Extract the (x, y) coordinate from the center of the cell holding the provided text.  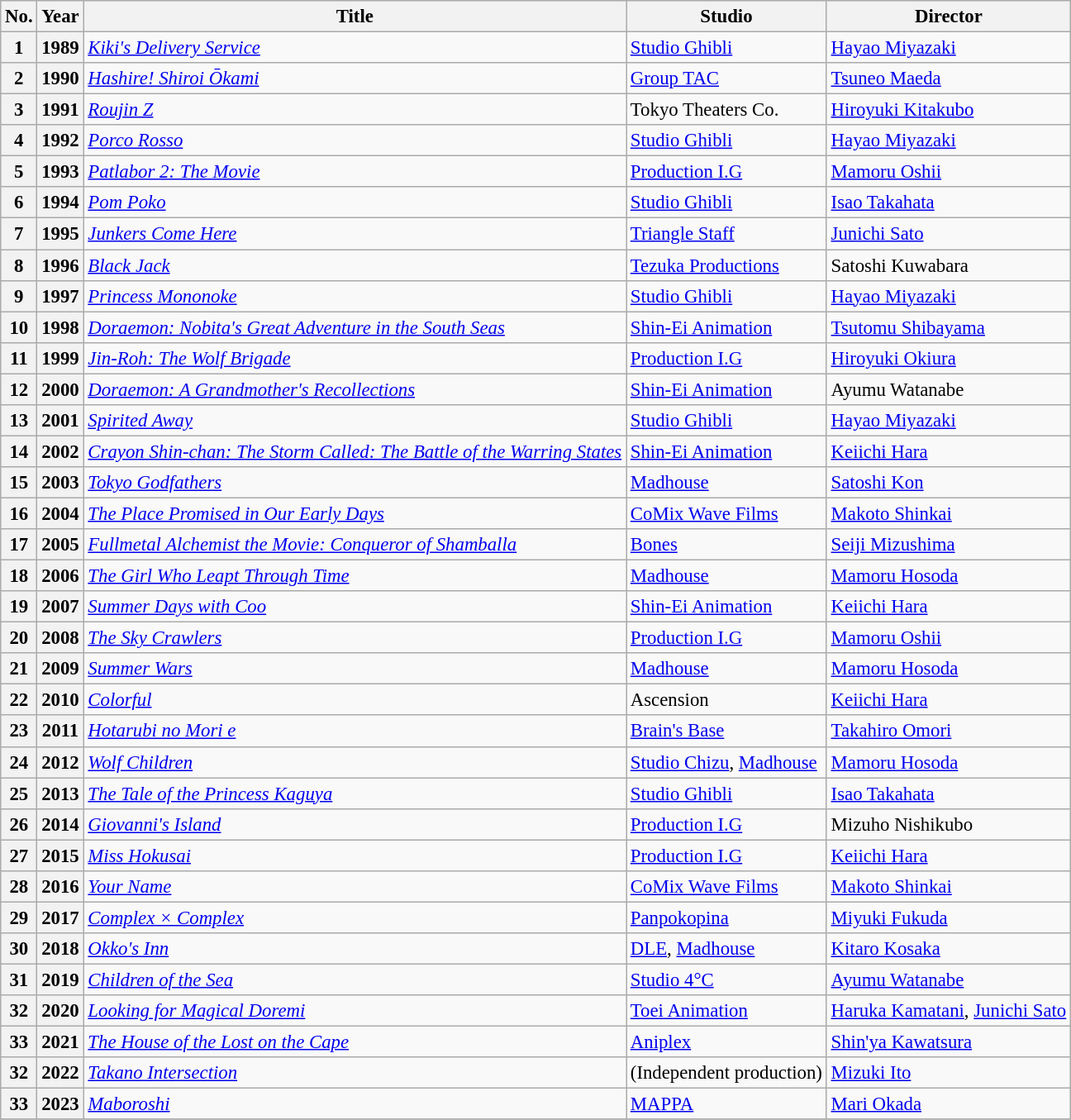
6 (19, 203)
10 (19, 327)
Doraemon: A Grandmother's Recollections (355, 389)
29 (19, 917)
30 (19, 949)
The Sky Crawlers (355, 638)
Tsutomu Shibayama (949, 327)
Brain's Base (727, 732)
1991 (60, 110)
19 (19, 607)
13 (19, 421)
2002 (60, 451)
Pom Poko (355, 203)
Crayon Shin-chan: The Storm Called: The Battle of the Warring States (355, 451)
Okko's Inn (355, 949)
16 (19, 513)
18 (19, 576)
Summer Wars (355, 669)
Director (949, 17)
1990 (60, 79)
1993 (60, 172)
2022 (60, 1073)
Tsuneo Maeda (949, 79)
Miss Hokusai (355, 855)
Fullmetal Alchemist the Movie: Conqueror of Shamballa (355, 545)
2006 (60, 576)
DLE, Madhouse (727, 949)
Junkers Come Here (355, 234)
2008 (60, 638)
Hotarubi no Mori e (355, 732)
Title (355, 17)
2004 (60, 513)
Looking for Magical Doremi (355, 1011)
22 (19, 700)
5 (19, 172)
2009 (60, 669)
Studio 4°C (727, 979)
2005 (60, 545)
1995 (60, 234)
2017 (60, 917)
Doraemon: Nobita's Great Adventure in the South Seas (355, 327)
Hashire! Shiroi Ōkami (355, 79)
Princess Mononoke (355, 296)
No. (19, 17)
2018 (60, 949)
Miyuki Fukuda (949, 917)
1999 (60, 358)
Mizuki Ito (949, 1073)
Panpokopina (727, 917)
2020 (60, 1011)
2 (19, 79)
Satoshi Kon (949, 483)
Your Name (355, 887)
Aniplex (727, 1042)
Satoshi Kuwabara (949, 265)
2003 (60, 483)
Shin'ya Kawatsura (949, 1042)
Patlabor 2: The Movie (355, 172)
Complex × Complex (355, 917)
3 (19, 110)
27 (19, 855)
1 (19, 48)
Studio Chizu, Madhouse (727, 762)
25 (19, 794)
24 (19, 762)
2023 (60, 1104)
Studio (727, 17)
Kiki's Delivery Service (355, 48)
2019 (60, 979)
Junichi Sato (949, 234)
2013 (60, 794)
1996 (60, 265)
2011 (60, 732)
The House of the Lost on the Cape (355, 1042)
23 (19, 732)
Tezuka Productions (727, 265)
Porco Rosso (355, 141)
15 (19, 483)
Bones (727, 545)
2014 (60, 824)
12 (19, 389)
Summer Days with Coo (355, 607)
17 (19, 545)
2000 (60, 389)
The Tale of the Princess Kaguya (355, 794)
Takahiro Omori (949, 732)
2021 (60, 1042)
Hiroyuki Okiura (949, 358)
2010 (60, 700)
28 (19, 887)
2001 (60, 421)
2007 (60, 607)
Children of the Sea (355, 979)
Jin-Roh: The Wolf Brigade (355, 358)
Wolf Children (355, 762)
Spirited Away (355, 421)
2016 (60, 887)
Tokyo Theaters Co. (727, 110)
Seiji Mizushima (949, 545)
Triangle Staff (727, 234)
MAPPA (727, 1104)
1994 (60, 203)
Group TAC (727, 79)
4 (19, 141)
The Girl Who Leapt Through Time (355, 576)
21 (19, 669)
Takano Intersection (355, 1073)
Toei Animation (727, 1011)
9 (19, 296)
14 (19, 451)
2015 (60, 855)
1989 (60, 48)
Mari Okada (949, 1104)
Ascension (727, 700)
31 (19, 979)
1992 (60, 141)
1998 (60, 327)
Kitaro Kosaka (949, 949)
Year (60, 17)
26 (19, 824)
8 (19, 265)
The Place Promised in Our Early Days (355, 513)
Roujin Z (355, 110)
7 (19, 234)
Colorful (355, 700)
2012 (60, 762)
Tokyo Godfathers (355, 483)
Haruka Kamatani, Junichi Sato (949, 1011)
1997 (60, 296)
Maboroshi (355, 1104)
11 (19, 358)
(Independent production) (727, 1073)
Mizuho Nishikubo (949, 824)
Giovanni's Island (355, 824)
Black Jack (355, 265)
Hiroyuki Kitakubo (949, 110)
20 (19, 638)
